From the cell containing the given text, extract its center point as (x, y) coordinate. 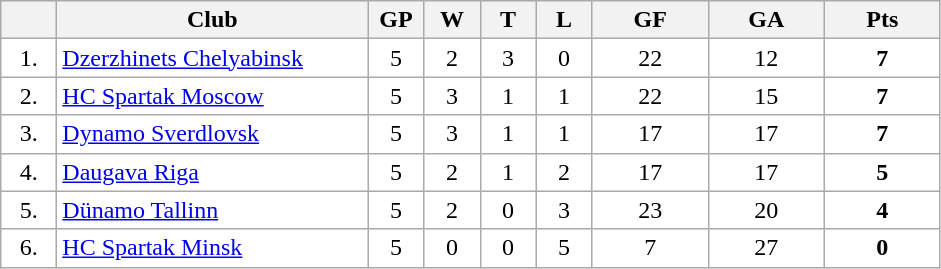
23 (650, 210)
GA (766, 20)
3. (29, 134)
12 (766, 58)
HC Spartak Moscow (212, 96)
Daugava Riga (212, 172)
GF (650, 20)
6. (29, 248)
2. (29, 96)
GP (396, 20)
HC Spartak Minsk (212, 248)
Dzerzhinets Chelyabinsk (212, 58)
Pts (882, 20)
Club (212, 20)
15 (766, 96)
27 (766, 248)
W (452, 20)
20 (766, 210)
L (564, 20)
5. (29, 210)
4. (29, 172)
Dünamo Tallinn (212, 210)
4 (882, 210)
Dynamo Sverdlovsk (212, 134)
T (508, 20)
1. (29, 58)
